Scan for the cell matching the given text and deliver its (x, y) coordinate at center. 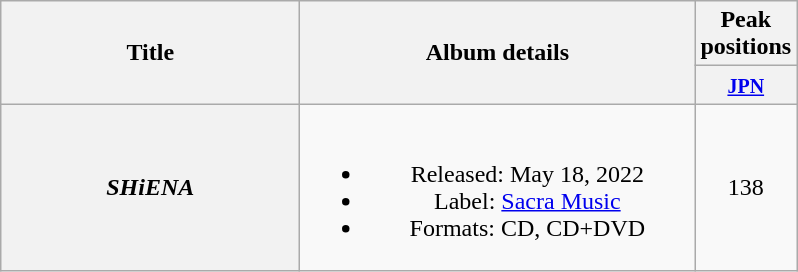
Released: May 18, 2022 Label: Sacra MusicFormats: CD, CD+DVD (498, 188)
SHiENA (150, 188)
JPN (746, 85)
Title (150, 52)
Album details (498, 52)
Peak positions (746, 34)
138 (746, 188)
